Locate the cell with the specified text and output its [X, Y] center coordinate. 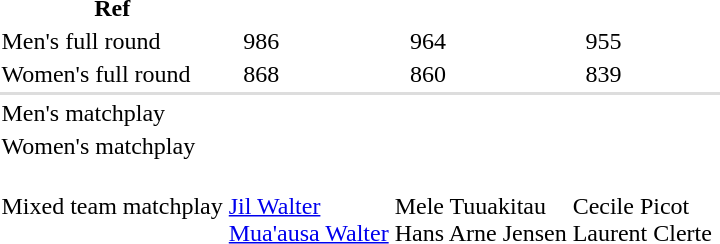
839 [648, 74]
986 [316, 41]
964 [488, 41]
955 [648, 41]
Men's full round [112, 41]
Men's matchplay [112, 113]
860 [488, 74]
868 [316, 74]
Women's matchplay [112, 146]
Women's full round [112, 74]
